Search for the cell housing the specified text and yield its (X, Y) center coordinate. 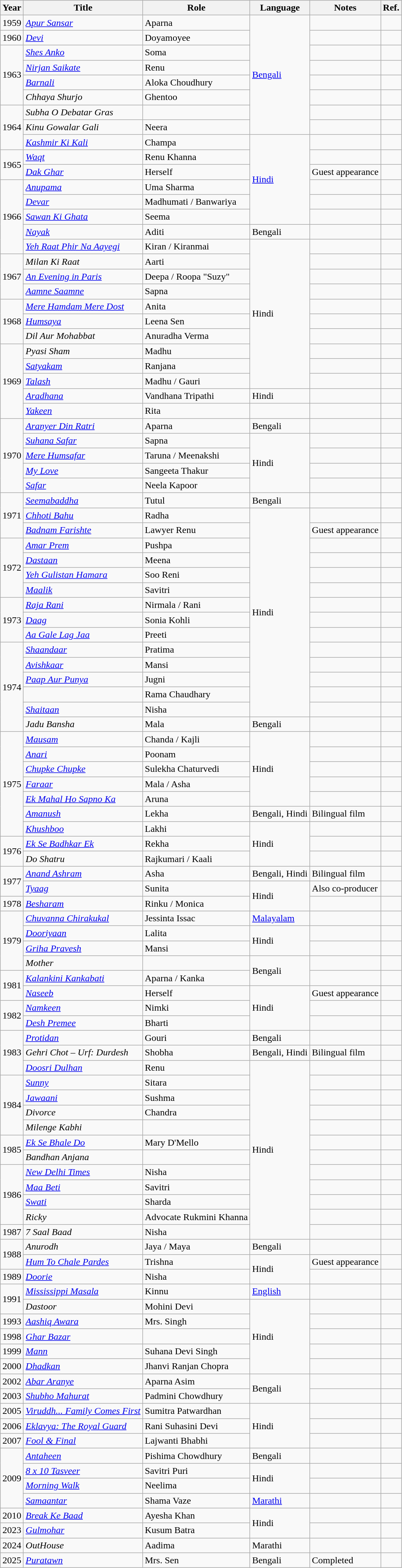
Naseeb (83, 993)
Aarti (196, 262)
Tutul (196, 500)
Ek Se Bhale Do (83, 1142)
Chandra (196, 1112)
Dhadkan (83, 1366)
2023 (12, 1530)
Rani Suhasini Devi (196, 1426)
Suhana Devi Singh (196, 1351)
2024 (12, 1545)
Chhoti Bahu (83, 515)
8 x 10 Tasveer (83, 1471)
Safar (83, 486)
Badnam Farishte (83, 530)
Viruddh... Family Comes First (83, 1411)
Jaya / Maya (196, 1247)
Sangeeta Thakur (196, 471)
Shaitaan (83, 709)
1968 (12, 321)
Mala (196, 724)
Renu Khanna (196, 157)
1981 (12, 986)
Satyakam (83, 366)
Ek Mahal Ho Sapno Ka (83, 799)
Seema (196, 217)
Gulmohar (83, 1530)
Sonia Kohli (196, 620)
Completed (345, 1560)
Kinnu (196, 1292)
Rajkumari / Kaali (196, 859)
2002 (12, 1381)
1970 (12, 455)
Fool & Final (83, 1441)
Ricky (83, 1217)
Neelima (196, 1486)
2000 (12, 1366)
Aradhana (83, 396)
Soo Reni (196, 575)
1982 (12, 1015)
Ref. (391, 8)
Notes (345, 8)
Jawaani (83, 1097)
Daag (83, 620)
Shobha (196, 1053)
Suhana Safar (83, 441)
An Evening in Paris (83, 276)
1967 (12, 276)
Mere Hamdam Mere Dost (83, 306)
Swati (83, 1202)
Mere Humsafar (83, 456)
Raja Rani (83, 605)
English (280, 1292)
Champa (196, 142)
2007 (12, 1441)
Mother (83, 963)
Maa Beti (83, 1187)
Rama Chaudhary (196, 695)
Khushboo (83, 829)
Namkeen (83, 1008)
1976 (12, 851)
Dastaan (83, 560)
Pishima Chowdhury (196, 1456)
1964 (12, 127)
Sulekha Chaturvedi (196, 769)
Shes Anko (83, 53)
1977 (12, 881)
Anuradha Verma (196, 336)
Seemabaddha (83, 500)
Jessinta Issac (196, 919)
2009 (12, 1478)
Aruna (196, 799)
2005 (12, 1411)
Sawan Ki Ghata (83, 217)
Preeti (196, 635)
Savitri Puri (196, 1471)
2025 (12, 1560)
Dooriyaan (83, 933)
Bandhan Anjana (83, 1157)
Kiran / Kiranmai (196, 247)
Madhu (196, 351)
Chuvanna Chirakukal (83, 919)
Chanda / Kajli (196, 739)
Sunita (196, 888)
Meena (196, 560)
1984 (12, 1105)
Ayesha Khan (196, 1515)
1959 (12, 23)
Doosri Dulhan (83, 1068)
OutHouse (83, 1545)
2003 (12, 1396)
Anupama (83, 187)
Faraar (83, 784)
Mann (83, 1351)
Asha (196, 873)
Aamne Saamne (83, 291)
Mrs. Sen (196, 1560)
Talash (83, 381)
1999 (12, 1351)
Morning Walk (83, 1486)
Lekha (196, 814)
1960 (12, 38)
Doyamoyee (196, 38)
Kusum Batra (196, 1530)
Devar (83, 202)
Mausam (83, 739)
Lajwanti Bhabhi (196, 1441)
Also co-producer (345, 888)
Gouri (196, 1038)
1974 (12, 687)
Radha (196, 515)
Waqt (83, 157)
Apur Sansar (83, 23)
Sushma (196, 1097)
Break Ke Baad (83, 1515)
1971 (12, 515)
Antaheen (83, 1456)
Hum To Chale Pardes (83, 1262)
1966 (12, 217)
Devi (83, 38)
Pratima (196, 649)
Mary D'Mello (196, 1142)
2010 (12, 1515)
Aparna Asim (196, 1381)
Abar Aranye (83, 1381)
Ek Se Badhkar Ek (83, 844)
1989 (12, 1277)
Chupke Chupke (83, 769)
1965 (12, 164)
1983 (12, 1053)
Shaandaar (83, 649)
Kalankini Kankabati (83, 978)
Do Shatru (83, 859)
1991 (12, 1299)
Maalik (83, 590)
Language (280, 8)
Pyasi Sham (83, 351)
1973 (12, 620)
Ranjana (196, 366)
Neera (196, 127)
Tyaag (83, 888)
Anari (83, 754)
1979 (12, 941)
Nirmala / Rani (196, 605)
Jhanvi Ranjan Chopra (196, 1366)
Subha O Debatar Gras (83, 112)
Aadima (196, 1545)
Vandhana Tripathi (196, 396)
Pushpa (196, 545)
Divorce (83, 1112)
Trishna (196, 1262)
Sumitra Patwardhan (196, 1411)
Soma (196, 53)
Sitara (196, 1082)
Aloka Choudhury (196, 82)
Yeh Raat Phir Na Aayegi (83, 247)
1978 (12, 903)
1963 (12, 75)
Amanush (83, 814)
1986 (12, 1195)
1998 (12, 1336)
Puratawn (83, 1560)
Anurodh (83, 1247)
1987 (12, 1232)
Uma Sharma (196, 187)
Role (196, 8)
Chhaya Shurjo (83, 97)
Madhu / Gauri (196, 381)
Yakeen (83, 411)
Sharda (196, 1202)
Aashiq Awara (83, 1321)
Dil Aur Mohabbat (83, 336)
Shama Vaze (196, 1501)
My Love (83, 471)
Bharti (196, 1023)
Mrs. Singh (196, 1321)
Barnali (83, 82)
Aparna / Kanka (196, 978)
Doorie (83, 1277)
Lalita (196, 933)
Sunny (83, 1082)
7 Saal Baad (83, 1232)
Rekha (196, 844)
Taruna / Meenakshi (196, 456)
Jadu Bansha (83, 724)
Gehri Chot – Urf: Durdesh (83, 1053)
Avishkaar (83, 665)
Samaantar (83, 1501)
Amar Prem (83, 545)
Jugni (196, 680)
Poonam (196, 754)
1988 (12, 1254)
Aditi (196, 232)
Deepa / Roopa "Suzy" (196, 276)
Title (83, 8)
Desh Premee (83, 1023)
Humsaya (83, 321)
1985 (12, 1150)
Aa Gale Lag Jaa (83, 635)
Protidan (83, 1038)
Anita (196, 306)
1975 (12, 784)
Dak Ghar (83, 172)
Lakhi (196, 829)
2006 (12, 1426)
Neela Kapoor (196, 486)
New Delhi Times (83, 1172)
1969 (12, 381)
Kashmir Ki Kali (83, 142)
Mississippi Masala (83, 1292)
Leena Sen (196, 321)
Ghentoo (196, 97)
1993 (12, 1321)
Ghar Bazar (83, 1336)
Yeh Gulistan Hamara (83, 575)
Advocate Rukmini Khanna (196, 1217)
Rinku / Monica (196, 903)
Malayalam (280, 919)
Madhumati / Banwariya (196, 202)
Kinu Gowalar Gali (83, 127)
Aranyer Din Ratri (83, 426)
Nayak (83, 232)
Mohini Devi (196, 1306)
Mala / Asha (196, 784)
Nimki (196, 1008)
Padmini Chowdhury (196, 1396)
Year (12, 8)
Paap Aur Punya (83, 680)
Eklavya: The Royal Guard (83, 1426)
1972 (12, 568)
Shubho Mahurat (83, 1396)
Griha Pravesh (83, 948)
Milenge Kabhi (83, 1127)
Nirjan Saikate (83, 67)
Besharam (83, 903)
Milan Ki Raat (83, 262)
Dastoor (83, 1306)
Lawyer Renu (196, 530)
Rita (196, 411)
Anand Ashram (83, 873)
